Find where the given text appears and provide that cell's center as [X, Y] coordinate. 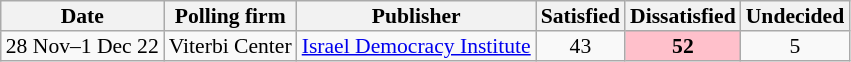
28 Nov–1 Dec 22 [82, 46]
Dissatisfied [683, 16]
Satisfied [580, 16]
43 [580, 46]
52 [683, 46]
Publisher [416, 16]
Polling firm [230, 16]
5 [795, 46]
Israel Democracy Institute [416, 46]
Undecided [795, 16]
Date [82, 16]
Viterbi Center [230, 46]
